Pinpoint the cell where the given text exists, returning its (x, y) midpoint coordinate. 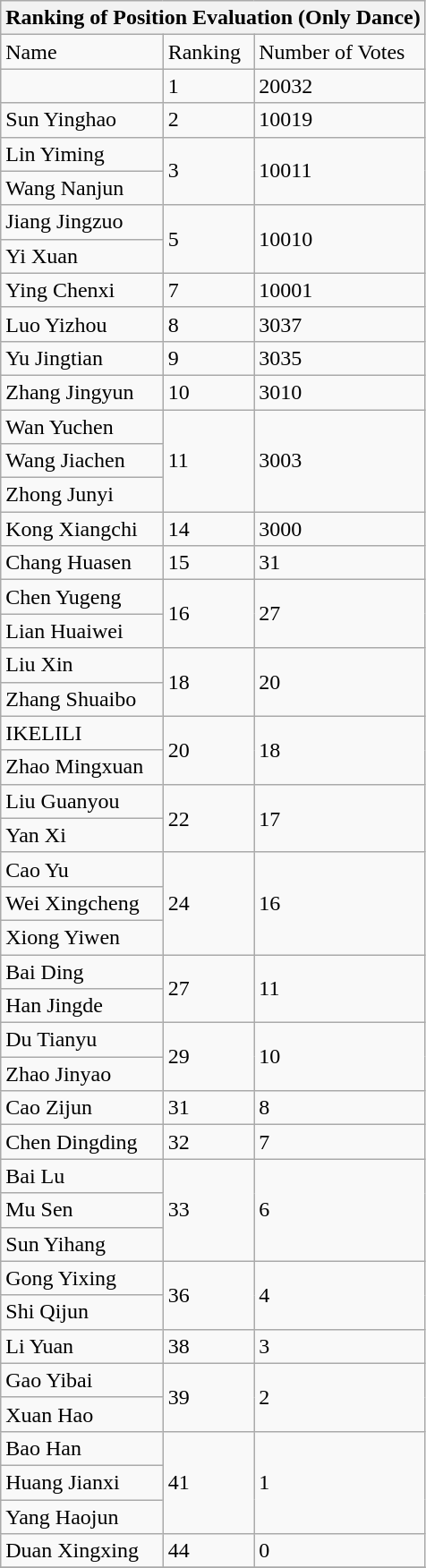
Ranking (209, 52)
Wang Jiachen (82, 461)
36 (209, 1295)
Chen Dingding (82, 1142)
Liu Xin (82, 665)
24 (209, 903)
Wan Yuchen (82, 427)
3010 (340, 392)
38 (209, 1346)
10010 (340, 239)
Lin Yiming (82, 154)
Gong Yixing (82, 1278)
3000 (340, 529)
3035 (340, 358)
Mu Sen (82, 1210)
Yi Xuan (82, 256)
33 (209, 1210)
0 (340, 1551)
39 (209, 1397)
32 (209, 1142)
Cao Yu (82, 869)
Huang Jianxi (82, 1482)
Bai Lu (82, 1176)
Yang Haojun (82, 1517)
9 (209, 358)
Bao Han (82, 1448)
10011 (340, 171)
Chang Huasen (82, 563)
Zhang Jingyun (82, 392)
Yu Jingtian (82, 358)
Zhang Shuaibo (82, 699)
Jiang Jingzuo (82, 222)
5 (209, 239)
Li Yuan (82, 1346)
Number of Votes (340, 52)
Wang Nanjun (82, 188)
29 (209, 1057)
41 (209, 1482)
Zhao Mingxuan (82, 767)
3037 (340, 324)
IKELILI (82, 733)
Liu Guanyou (82, 801)
Sun Yinghao (82, 120)
Cao Zijun (82, 1108)
Luo Yizhou (82, 324)
20032 (340, 86)
Kong Xiangchi (82, 529)
14 (209, 529)
Bai Ding (82, 971)
44 (209, 1551)
Shi Qijun (82, 1312)
10019 (340, 120)
Yan Xi (82, 835)
6 (340, 1210)
Name (82, 52)
Sun Yihang (82, 1244)
Ranking of Position Evaluation (Only Dance) (213, 18)
Duan Xingxing (82, 1551)
3003 (340, 461)
Ying Chenxi (82, 290)
Lian Huaiwei (82, 631)
15 (209, 563)
22 (209, 818)
Du Tianyu (82, 1040)
17 (340, 818)
10001 (340, 290)
Xuan Hao (82, 1414)
Zhong Junyi (82, 495)
Gao Yibai (82, 1380)
4 (340, 1295)
Xiong Yiwen (82, 937)
Han Jingde (82, 1006)
Wei Xingcheng (82, 903)
Chen Yugeng (82, 597)
Zhao Jinyao (82, 1074)
